Search for the cell housing the specified text and yield its [X, Y] center coordinate. 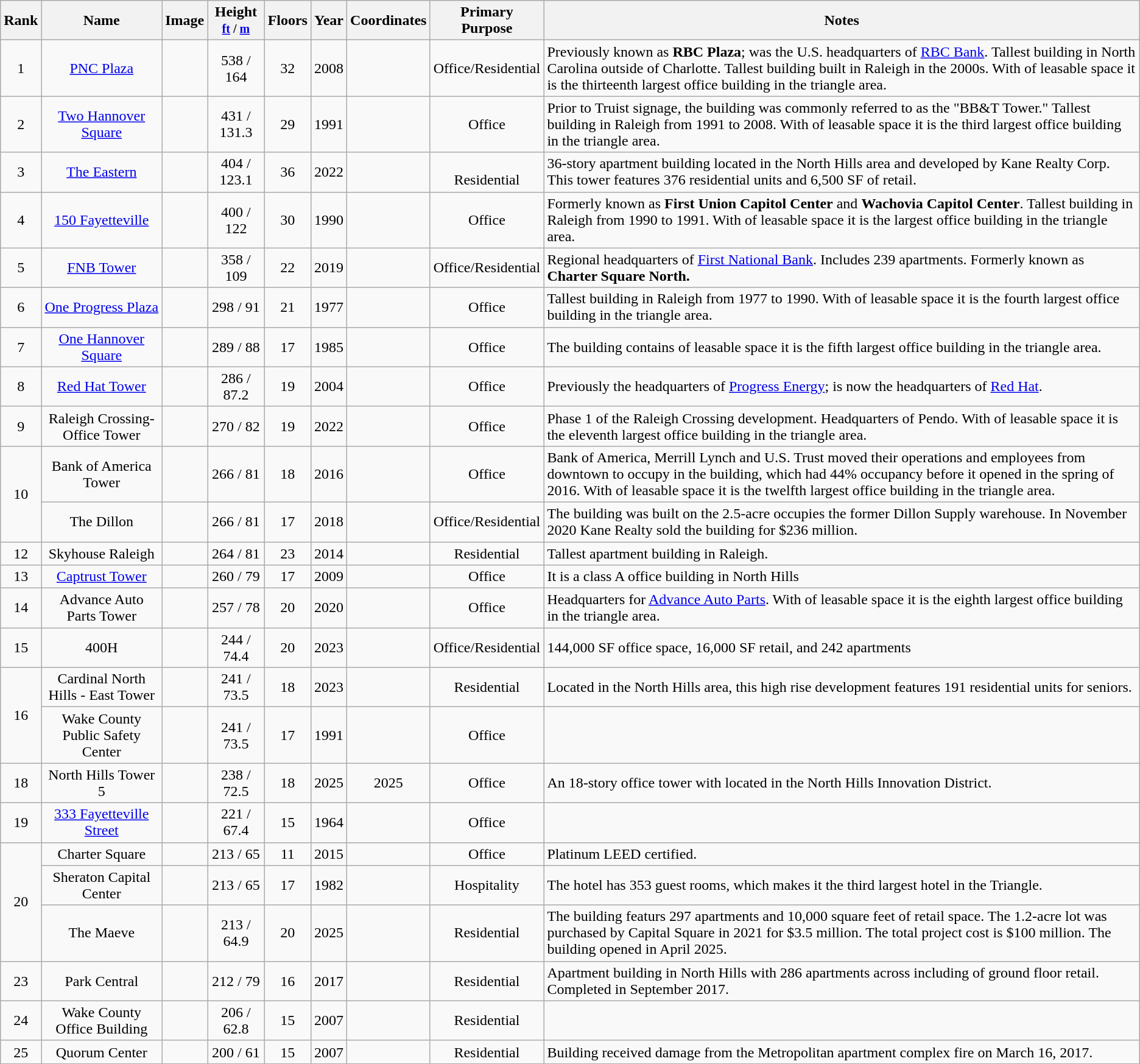
32 [287, 68]
North Hills Tower 5 [102, 783]
2018 [329, 521]
An 18-story office tower with located in the North Hills Innovation District. [842, 783]
PNC Plaza [102, 68]
1977 [329, 307]
11 [287, 854]
286 / 87.2 [236, 386]
The hotel has 353 guest rooms, which makes it the third largest hotel in the Triangle. [842, 886]
221 / 67.4 [236, 822]
1990 [329, 220]
Bank of America Tower [102, 474]
2016 [329, 474]
The Dillon [102, 521]
It is a class A office building in North Hills [842, 577]
200 / 61 [236, 1052]
289 / 88 [236, 347]
30 [287, 220]
358 / 109 [236, 268]
2014 [329, 554]
Notes [842, 21]
22 [287, 268]
8 [21, 386]
The building was built on the 2.5-acre occupies the former Dillon Supply warehouse. In November 2020 Kane Realty sold the building for $236 million. [842, 521]
1985 [329, 347]
Wake County Public Safety Center [102, 735]
Advance Auto Parts Tower [102, 608]
1982 [329, 886]
The Maeve [102, 933]
1 [21, 68]
Headquarters for Advance Auto Parts. With of leasable space it is the eighth largest office building in the triangle area. [842, 608]
Previously the headquarters of Progress Energy; is now the headquarters of Red Hat. [842, 386]
Tallest apartment building in Raleigh. [842, 554]
270 / 82 [236, 426]
13 [21, 577]
260 / 79 [236, 577]
Apartment building in North Hills with 286 apartments across including of ground floor retail. Completed in September 2017. [842, 981]
2004 [329, 386]
Located in the North Hills area, this high rise development features 191 residential units for seniors. [842, 687]
Skyhouse Raleigh [102, 554]
431 / 131.3 [236, 124]
Year [329, 21]
Red Hat Tower [102, 386]
Primary Purpose [487, 21]
12 [21, 554]
Regional headquarters of First National Bank. Includes 239 apartments. Formerly known as Charter Square North. [842, 268]
Wake County Office Building [102, 1021]
144,000 SF office space, 16,000 SF retail, and 242 apartments [842, 648]
Hospitality [487, 886]
206 / 62.8 [236, 1021]
Image [185, 21]
14 [21, 608]
Platinum LEED certified. [842, 854]
10 [21, 493]
21 [287, 307]
2009 [329, 577]
212 / 79 [236, 981]
Park Central [102, 981]
The Eastern [102, 172]
One Hannover Square [102, 347]
2020 [329, 608]
36 [287, 172]
257 / 78 [236, 608]
25 [21, 1052]
Heightft / m [236, 21]
3 [21, 172]
Name [102, 21]
404 / 123.1 [236, 172]
7 [21, 347]
538 / 164 [236, 68]
333 Fayetteville Street [102, 822]
213 / 64.9 [236, 933]
Building received damage from the Metropolitan apartment complex fire on March 16, 2017. [842, 1052]
2019 [329, 268]
264 / 81 [236, 554]
Floors [287, 21]
One Progress Plaza [102, 307]
Coordinates [389, 21]
Rank [21, 21]
9 [21, 426]
Sheraton Capital Center [102, 886]
Charter Square [102, 854]
2 [21, 124]
150 Fayetteville [102, 220]
The building contains of leasable space it is the fifth largest office building in the triangle area. [842, 347]
2017 [329, 981]
2015 [329, 854]
Tallest building in Raleigh from 1977 to 1990. With of leasable space it is the fourth largest office building in the triangle area. [842, 307]
400H [102, 648]
244 / 74.4 [236, 648]
4 [21, 220]
29 [287, 124]
Two Hannover Square [102, 124]
298 / 91 [236, 307]
Captrust Tower [102, 577]
5 [21, 268]
Quorum Center [102, 1052]
24 [21, 1021]
6 [21, 307]
FNB Tower [102, 268]
400 / 122 [236, 220]
2008 [329, 68]
1964 [329, 822]
Cardinal North Hills - East Tower [102, 687]
Raleigh Crossing-Office Tower [102, 426]
238 / 72.5 [236, 783]
